Detect which cell encompasses the target text, then output its (X, Y) center coordinate. 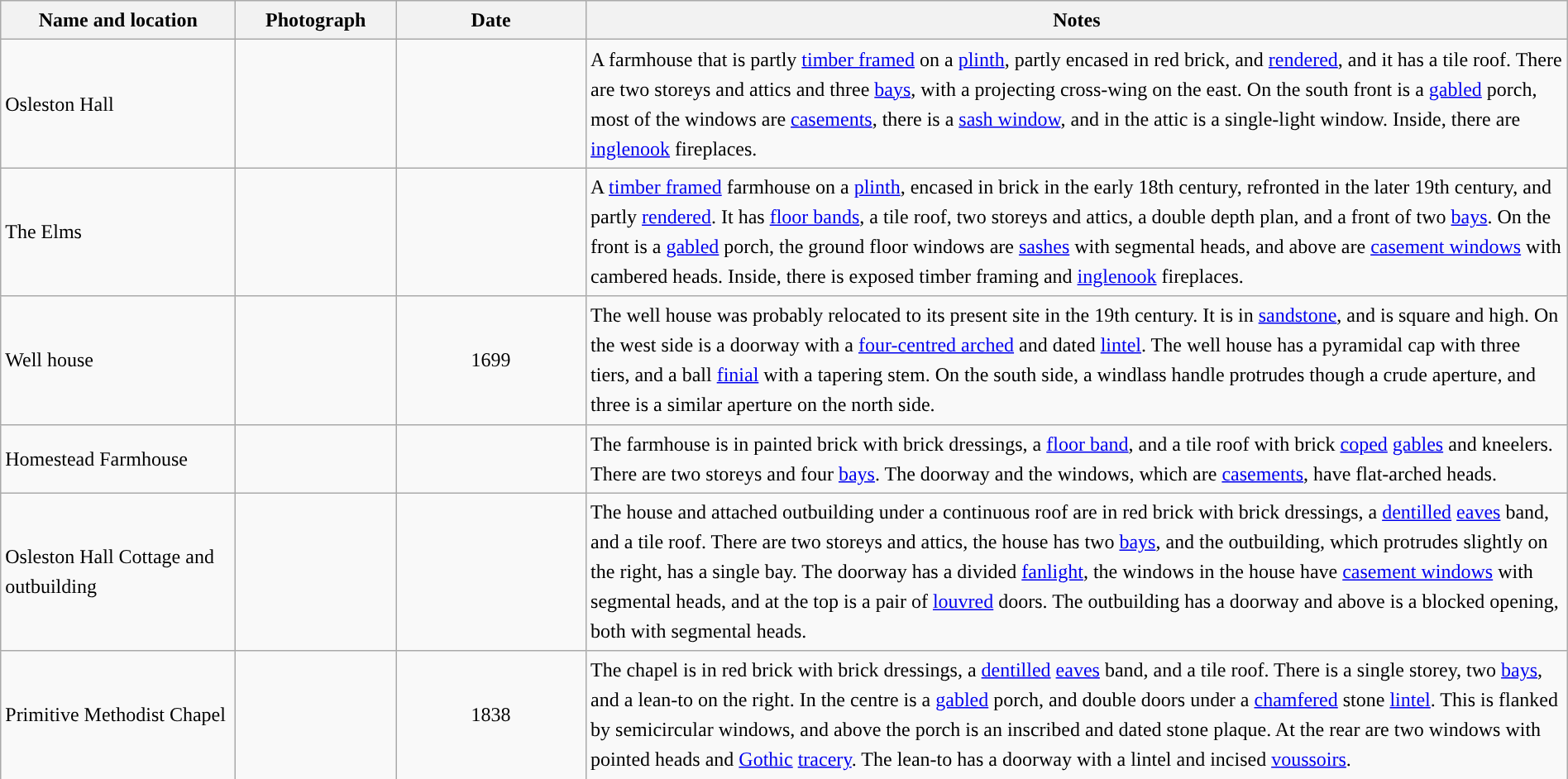
Well house (118, 361)
Photograph (316, 20)
Osleston Hall Cottage and outbuilding (118, 572)
Homestead Farmhouse (118, 458)
Primitive Methodist Chapel (118, 714)
1838 (491, 714)
Osleston Hall (118, 104)
Name and location (118, 20)
The Elms (118, 232)
Notes (1077, 20)
Date (491, 20)
1699 (491, 361)
